Find where the given text appears and provide that cell's center as (X, Y) coordinate. 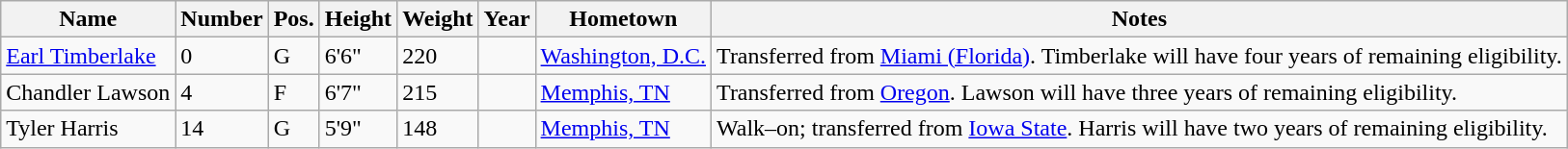
6'7" (358, 92)
Name (89, 19)
0 (222, 56)
Tyler Harris (89, 129)
215 (438, 92)
F (293, 92)
4 (222, 92)
Chandler Lawson (89, 92)
Transferred from Miami (Florida). Timberlake will have four years of remaining eligibility. (1140, 56)
6'6" (358, 56)
148 (438, 129)
Weight (438, 19)
Transferred from Oregon. Lawson will have three years of remaining eligibility. (1140, 92)
5'9" (358, 129)
Notes (1140, 19)
Number (222, 19)
Pos. (293, 19)
Walk–on; transferred from Iowa State. Harris will have two years of remaining eligibility. (1140, 129)
14 (222, 129)
Hometown (623, 19)
220 (438, 56)
Height (358, 19)
Washington, D.C. (623, 56)
Year (507, 19)
Earl Timberlake (89, 56)
